Search for the cell housing the specified text and yield its [X, Y] center coordinate. 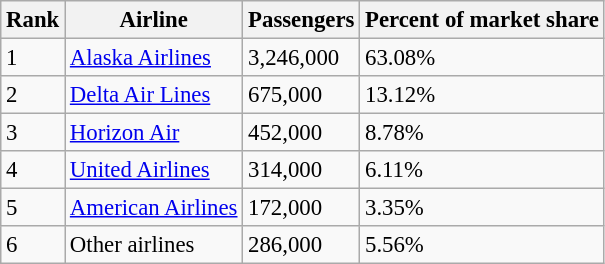
Alaska Airlines [154, 58]
Airline [154, 20]
3.35% [482, 208]
Horizon Air [154, 133]
5.56% [482, 245]
1 [33, 58]
2 [33, 95]
63.08% [482, 58]
6.11% [482, 170]
6 [33, 245]
American Airlines [154, 208]
Rank [33, 20]
286,000 [302, 245]
8.78% [482, 133]
5 [33, 208]
452,000 [302, 133]
314,000 [302, 170]
172,000 [302, 208]
13.12% [482, 95]
3,246,000 [302, 58]
Passengers [302, 20]
Delta Air Lines [154, 95]
3 [33, 133]
4 [33, 170]
United Airlines [154, 170]
Other airlines [154, 245]
675,000 [302, 95]
Percent of market share [482, 20]
